Identify which cell holds the provided text, then report its (X, Y) central coordinate. 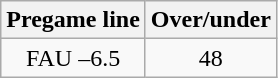
Pregame line (74, 20)
48 (210, 58)
Over/under (210, 20)
FAU –6.5 (74, 58)
